From the cell containing the given text, extract its center point as (X, Y) coordinate. 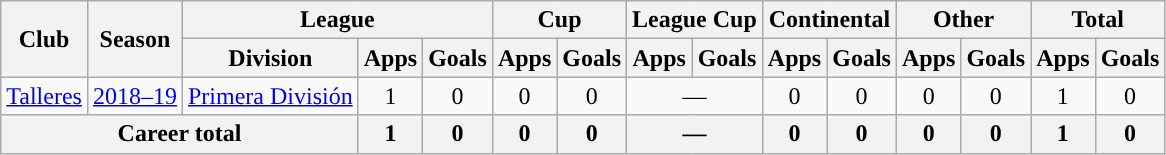
Primera División (270, 96)
Talleres (44, 96)
Other (963, 20)
Cup (559, 20)
Continental (829, 20)
Total (1098, 20)
Season (134, 39)
Career total (180, 134)
Division (270, 58)
League Cup (695, 20)
2018–19 (134, 96)
Club (44, 39)
League (337, 20)
